Find where the given text appears and provide that cell's center as [X, Y] coordinate. 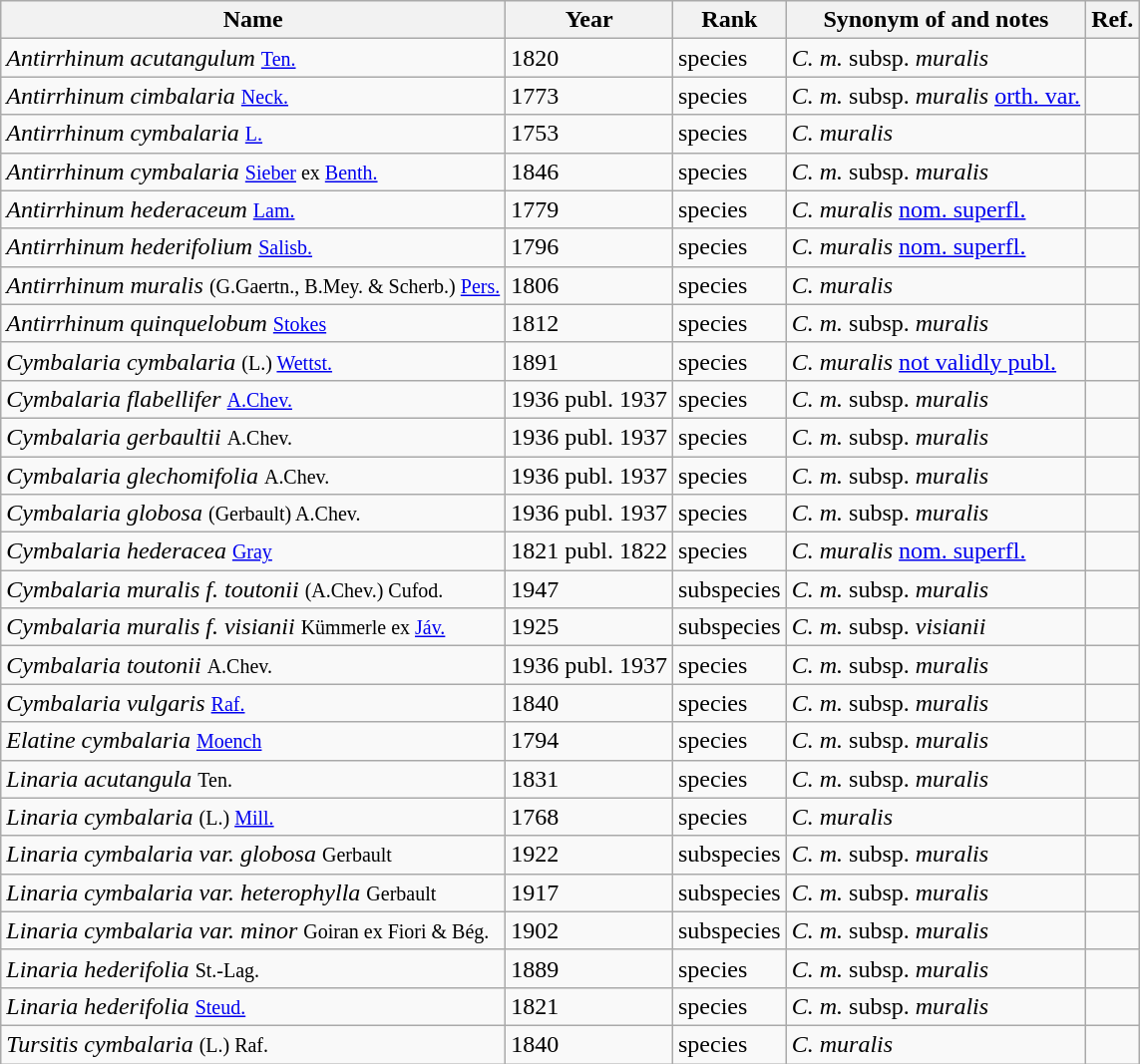
1821 [589, 1006]
1891 [589, 361]
1922 [589, 855]
1779 [589, 209]
Cymbalaria muralis f. toutonii (A.Chev.) Cufod. [253, 589]
C. muralis not validly publ. [936, 361]
Cymbalaria flabellifer A.Chev. [253, 399]
1889 [589, 968]
1768 [589, 817]
Elatine cymbalaria Moench [253, 741]
Linaria cymbalaria var. minor Goiran ex Fiori & Bég. [253, 930]
Linaria acutangula Ten. [253, 779]
Cymbalaria toutonii A.Chev. [253, 665]
1753 [589, 134]
Linaria hederifolia Steud. [253, 1006]
Cymbalaria globosa (Gerbault) A.Chev. [253, 514]
Antirrhinum muralis (G.Gaertn., B.Mey. & Scherb.) Pers. [253, 285]
Antirrhinum cymbalaria Sieber ex Benth. [253, 172]
1917 [589, 892]
Antirrhinum hederaceum Lam. [253, 209]
1794 [589, 741]
Linaria cymbalaria (L.) Mill. [253, 817]
1846 [589, 172]
Synonym of and notes [936, 20]
Cymbalaria muralis f. visianii Kümmerle ex Jáv. [253, 627]
1925 [589, 627]
Antirrhinum cymbalaria L. [253, 134]
Cymbalaria hederacea Gray [253, 551]
Cymbalaria gerbaultii A.Chev. [253, 437]
Antirrhinum hederifolium Salisb. [253, 247]
Ref. [1113, 20]
C. m. subsp. visianii [936, 627]
1902 [589, 930]
1812 [589, 323]
1796 [589, 247]
Linaria hederifolia St.-Lag. [253, 968]
1820 [589, 58]
Year [589, 20]
Linaria cymbalaria var. heterophylla Gerbault [253, 892]
Cymbalaria cymbalaria (L.) Wettst. [253, 361]
1773 [589, 96]
Antirrhinum cimbalaria Neck. [253, 96]
1806 [589, 285]
1947 [589, 589]
Cymbalaria vulgaris Raf. [253, 703]
Cymbalaria glechomifolia A.Chev. [253, 476]
1821 publ. 1822 [589, 551]
Name [253, 20]
Antirrhinum acutangulum Ten. [253, 58]
1831 [589, 779]
Tursitis cymbalaria (L.) Raf. [253, 1044]
Rank [729, 20]
Linaria cymbalaria var. globosa Gerbault [253, 855]
C. m. subsp. muralis orth. var. [936, 96]
Antirrhinum quinquelobum Stokes [253, 323]
